For the text-containing cell, return its midpoint in (x, y) coordinate format. 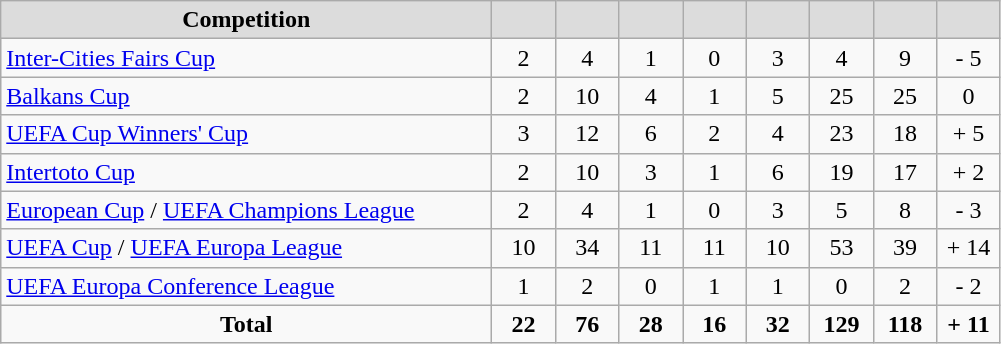
39 (905, 248)
53 (842, 248)
UEFA Cup / UEFA Europa League (246, 248)
- 5 (969, 58)
9 (905, 58)
Balkans Cup (246, 96)
22 (524, 324)
16 (714, 324)
Total (246, 324)
19 (842, 172)
Intertoto Cup (246, 172)
European Cup / UEFA Champions League (246, 210)
UEFA Cup Winners' Cup (246, 134)
23 (842, 134)
+ 5 (969, 134)
32 (778, 324)
12 (587, 134)
+ 11 (969, 324)
+ 14 (969, 248)
129 (842, 324)
Competition (246, 20)
Inter-Cities Fairs Cup (246, 58)
- 2 (969, 286)
8 (905, 210)
17 (905, 172)
+ 2 (969, 172)
18 (905, 134)
76 (587, 324)
28 (651, 324)
UEFA Europa Conference League (246, 286)
- 3 (969, 210)
118 (905, 324)
34 (587, 248)
